For the text-containing cell, return its midpoint in (X, Y) coordinate format. 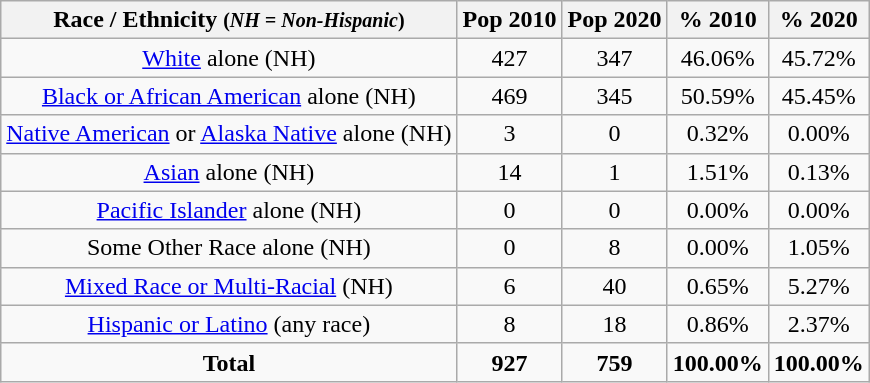
0.32% (718, 134)
Black or African American alone (NH) (229, 96)
Race / Ethnicity (NH = Non-Hispanic) (229, 20)
6 (510, 286)
1 (614, 172)
1.51% (718, 172)
759 (614, 362)
0.86% (718, 324)
% 2020 (818, 20)
White alone (NH) (229, 58)
Native American or Alaska Native alone (NH) (229, 134)
Pop 2020 (614, 20)
1.05% (818, 248)
18 (614, 324)
Mixed Race or Multi-Racial (NH) (229, 286)
50.59% (718, 96)
Hispanic or Latino (any race) (229, 324)
Total (229, 362)
2.37% (818, 324)
345 (614, 96)
5.27% (818, 286)
45.72% (818, 58)
40 (614, 286)
0.65% (718, 286)
347 (614, 58)
% 2010 (718, 20)
469 (510, 96)
0.13% (818, 172)
Asian alone (NH) (229, 172)
Pacific Islander alone (NH) (229, 210)
14 (510, 172)
3 (510, 134)
Pop 2010 (510, 20)
427 (510, 58)
45.45% (818, 96)
Some Other Race alone (NH) (229, 248)
927 (510, 362)
46.06% (718, 58)
